Pinpoint the cell where the given text exists, returning its (x, y) midpoint coordinate. 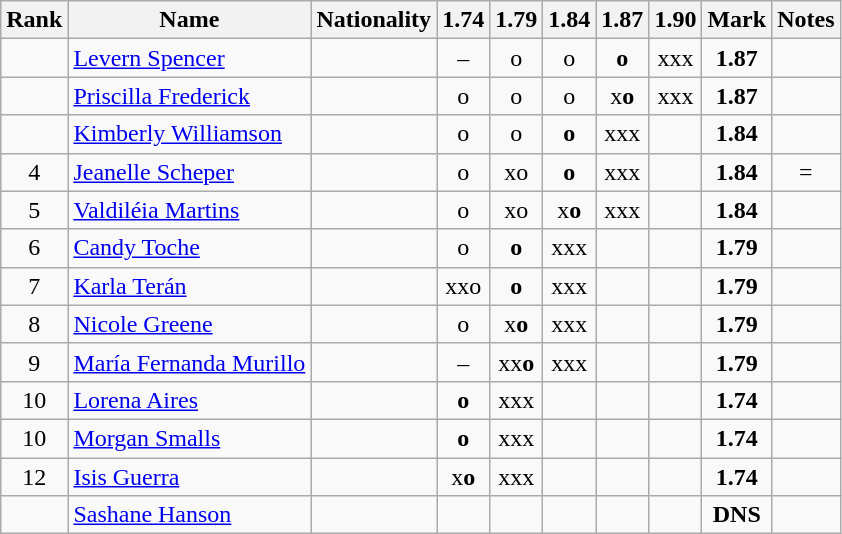
= (806, 172)
DNS (737, 515)
Name (190, 20)
8 (34, 324)
Candy Toche (190, 248)
Sashane Hanson (190, 515)
5 (34, 210)
Nicole Greene (190, 324)
Rank (34, 20)
Priscilla Frederick (190, 96)
Morgan Smalls (190, 438)
Mark (737, 20)
6 (34, 248)
7 (34, 286)
Lorena Aires (190, 400)
Nationality (374, 20)
12 (34, 477)
Notes (806, 20)
1.90 (676, 20)
Karla Terán (190, 286)
Isis Guerra (190, 477)
9 (34, 362)
Jeanelle Scheper (190, 172)
Valdiléia Martins (190, 210)
4 (34, 172)
Kimberly Williamson (190, 134)
Levern Spencer (190, 58)
María Fernanda Murillo (190, 362)
